Locate the cell with the specified text and output its [X, Y] center coordinate. 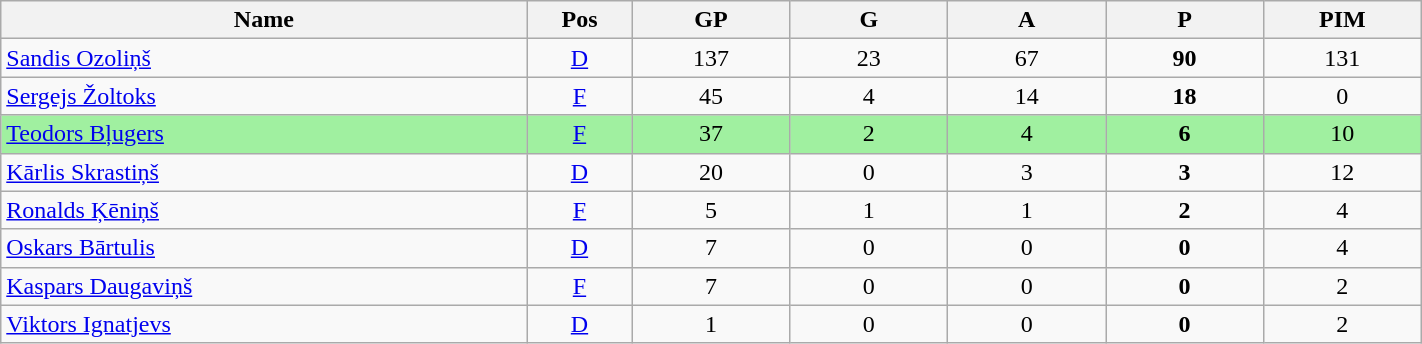
Sergejs Žoltoks [264, 96]
12 [1342, 172]
20 [711, 172]
67 [1027, 58]
P [1185, 20]
A [1027, 20]
5 [711, 210]
18 [1185, 96]
PIM [1342, 20]
90 [1185, 58]
137 [711, 58]
10 [1342, 134]
131 [1342, 58]
Teodors Bļugers [264, 134]
45 [711, 96]
G [869, 20]
Ronalds Ķēniņš [264, 210]
Viktors Ignatjevs [264, 324]
6 [1185, 134]
Oskars Bārtulis [264, 248]
23 [869, 58]
Name [264, 20]
Kārlis Skrastiņš [264, 172]
Kaspars Daugaviņš [264, 286]
Pos [580, 20]
GP [711, 20]
14 [1027, 96]
Sandis Ozoliņš [264, 58]
37 [711, 134]
